Search for the cell housing the specified text and yield its (X, Y) center coordinate. 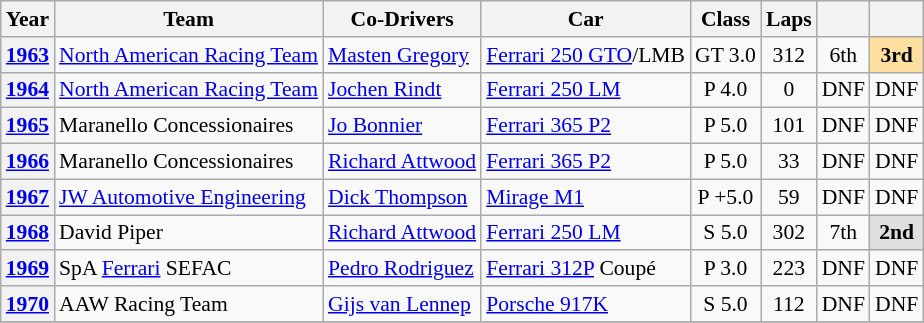
6th (844, 55)
312 (789, 55)
Porsche 917K (586, 304)
223 (789, 269)
Car (586, 19)
Jo Bonnier (402, 126)
1969 (28, 269)
SpA Ferrari SEFAC (188, 269)
1968 (28, 233)
302 (789, 233)
3rd (896, 55)
0 (789, 90)
Pedro Rodriguez (402, 269)
GT 3.0 (726, 55)
1966 (28, 162)
7th (844, 233)
Co-Drivers (402, 19)
Jochen Rindt (402, 90)
P 4.0 (726, 90)
Ferrari 250 GTO/LMB (586, 55)
59 (789, 197)
Class (726, 19)
Masten Gregory (402, 55)
Dick Thompson (402, 197)
1967 (28, 197)
1964 (28, 90)
P 3.0 (726, 269)
Mirage M1 (586, 197)
2nd (896, 233)
101 (789, 126)
Team (188, 19)
JW Automotive Engineering (188, 197)
1965 (28, 126)
1970 (28, 304)
1963 (28, 55)
David Piper (188, 233)
33 (789, 162)
112 (789, 304)
Gijs van Lennep (402, 304)
P +5.0 (726, 197)
AAW Racing Team (188, 304)
Year (28, 19)
Ferrari 312P Coupé (586, 269)
Laps (789, 19)
